Search for the cell housing the specified text and yield its [X, Y] center coordinate. 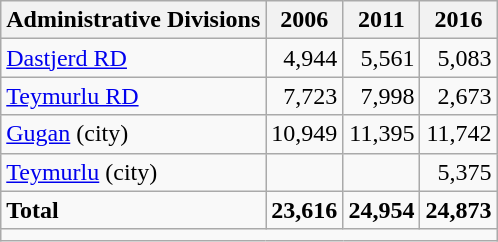
5,083 [458, 58]
7,723 [304, 96]
Teymurlu RD [134, 96]
5,375 [458, 172]
2011 [382, 20]
2,673 [458, 96]
24,954 [382, 210]
2006 [304, 20]
11,742 [458, 134]
Gugan (city) [134, 134]
Teymurlu (city) [134, 172]
5,561 [382, 58]
10,949 [304, 134]
24,873 [458, 210]
7,998 [382, 96]
Total [134, 210]
2016 [458, 20]
4,944 [304, 58]
11,395 [382, 134]
23,616 [304, 210]
Administrative Divisions [134, 20]
Dastjerd RD [134, 58]
